Identify which cell holds the provided text, then report its [X, Y] central coordinate. 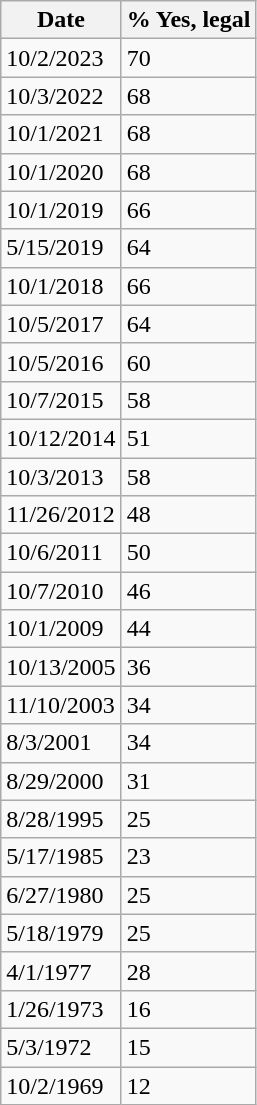
15 [188, 1047]
12 [188, 1085]
5/17/1985 [61, 857]
48 [188, 515]
44 [188, 629]
10/1/2019 [61, 210]
11/26/2012 [61, 515]
11/10/2003 [61, 705]
10/5/2017 [61, 324]
10/1/2009 [61, 629]
5/3/1972 [61, 1047]
10/3/2022 [61, 96]
5/15/2019 [61, 248]
10/2/2023 [61, 58]
10/7/2015 [61, 400]
46 [188, 591]
10/6/2011 [61, 553]
5/18/1979 [61, 933]
36 [188, 667]
10/2/1969 [61, 1085]
8/29/2000 [61, 781]
28 [188, 971]
4/1/1977 [61, 971]
8/3/2001 [61, 743]
60 [188, 362]
50 [188, 553]
Date [61, 20]
10/13/2005 [61, 667]
10/1/2021 [61, 134]
16 [188, 1009]
10/3/2013 [61, 477]
23 [188, 857]
31 [188, 781]
8/28/1995 [61, 819]
51 [188, 438]
10/7/2010 [61, 591]
10/1/2020 [61, 172]
6/27/1980 [61, 895]
10/12/2014 [61, 438]
1/26/1973 [61, 1009]
10/1/2018 [61, 286]
70 [188, 58]
% Yes, legal [188, 20]
10/5/2016 [61, 362]
